Scan for the cell matching the given text and deliver its (x, y) coordinate at center. 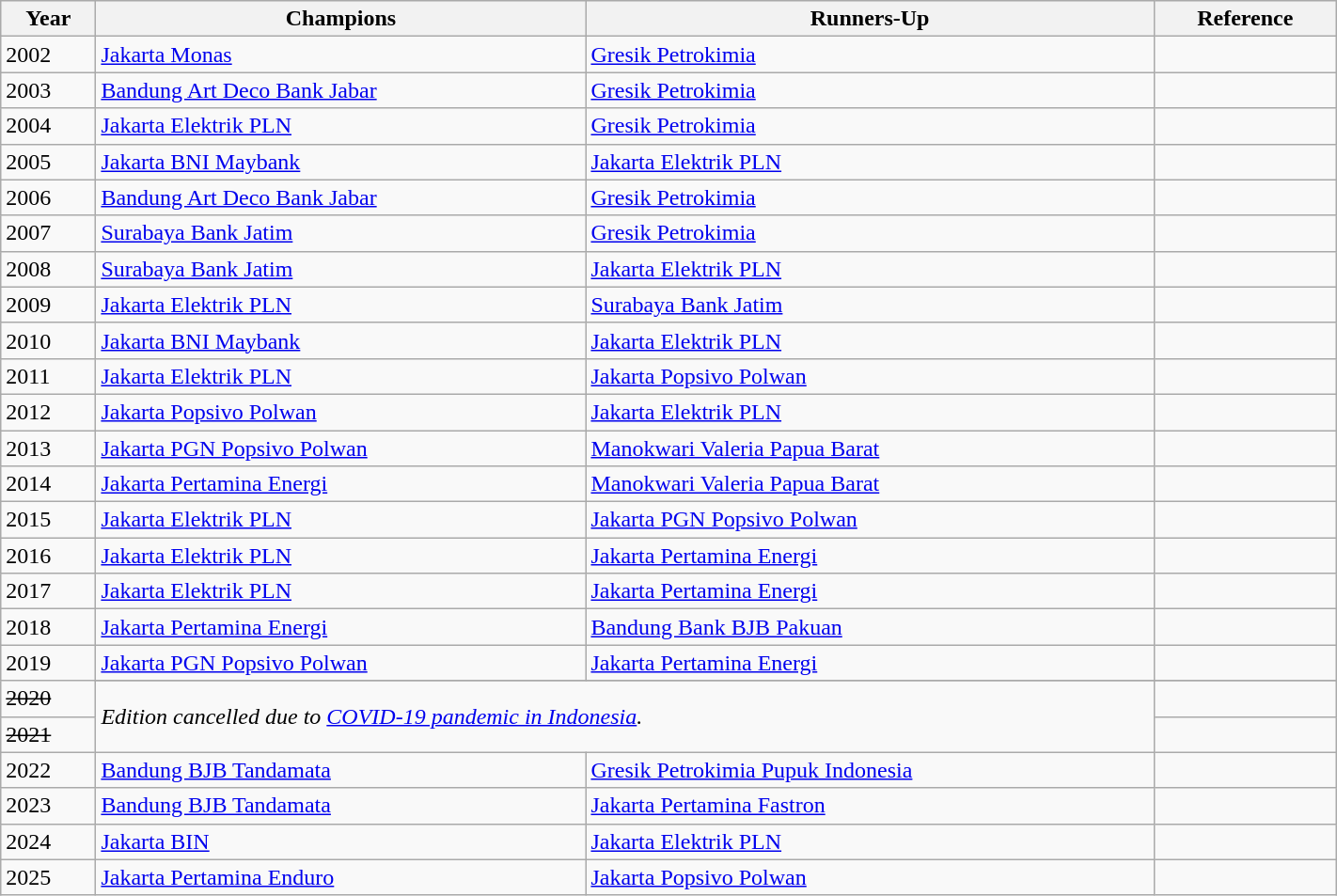
2022 (49, 770)
2007 (49, 233)
2015 (49, 520)
Jakarta Pertamina Fastron (870, 806)
2017 (49, 591)
2025 (49, 877)
2005 (49, 162)
Champions (340, 19)
2002 (49, 55)
Edition cancelled due to COVID-19 pandemic in Indonesia. (624, 716)
Reference (1245, 19)
2003 (49, 90)
Gresik Petrokimia Pupuk Indonesia (870, 770)
2010 (49, 340)
2013 (49, 448)
2016 (49, 556)
2012 (49, 412)
2020 (49, 699)
Year (49, 19)
2008 (49, 269)
2019 (49, 663)
2023 (49, 806)
2009 (49, 305)
2006 (49, 197)
2004 (49, 126)
2018 (49, 627)
Runners-Up (870, 19)
Jakarta Monas (340, 55)
2011 (49, 376)
Jakarta BIN (340, 841)
2014 (49, 484)
Jakarta Pertamina Enduro (340, 877)
2024 (49, 841)
2021 (49, 734)
Bandung Bank BJB Pakuan (870, 627)
